Scan for the cell matching the given text and deliver its [X, Y] coordinate at center. 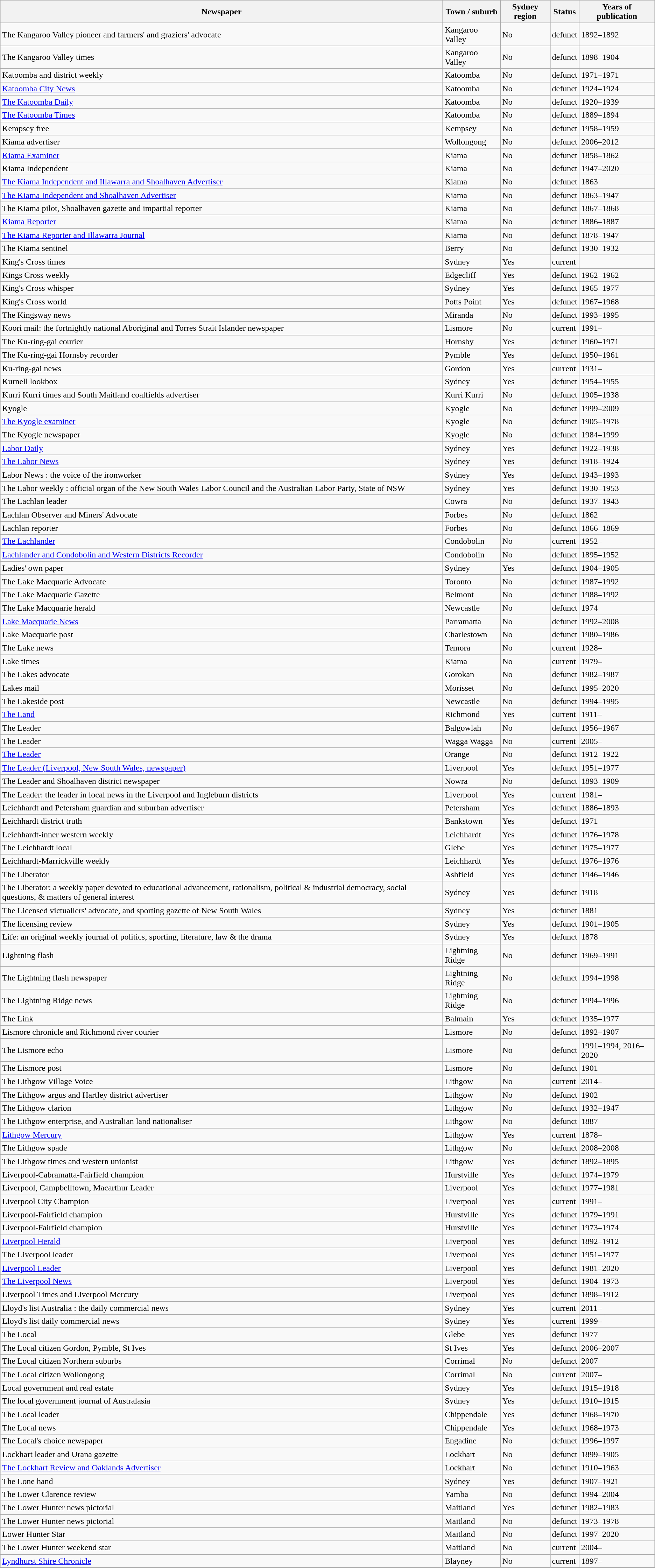
The Ku-ring-gai courier [222, 342]
1977 [617, 1335]
1975–1977 [617, 848]
The Liberator [222, 874]
The Lachlan leader [222, 501]
2008–2008 [617, 1148]
1866–1869 [617, 528]
Ashfield [472, 874]
2007– [617, 1374]
The Lone hand [222, 1481]
Leichhardt district truth [222, 821]
The Lachlander [222, 541]
1993–1995 [617, 315]
1886–1893 [617, 808]
Kiama Reporter [222, 222]
1863–1947 [617, 195]
Katoomba City News [222, 89]
Kiama Independent [222, 168]
1979–1991 [617, 1215]
1911– [617, 715]
1907–1921 [617, 1481]
The Leader: the leader in local news in the Liverpool and Ingleburn districts [222, 794]
The Local citizen Northern suburbs [222, 1361]
1950–1961 [617, 355]
Town / suburb [472, 12]
Lakes mail [222, 688]
1932–1947 [617, 1108]
1901–1905 [617, 924]
Belmont [472, 595]
1905–1938 [617, 395]
Orange [472, 754]
1922–1938 [617, 448]
Kings Cross weekly [222, 275]
The Lower Hunter weekend star [222, 1548]
Liverpool Leader [222, 1268]
The Lakeside post [222, 701]
The Local [222, 1335]
Hornsby [472, 342]
The Leader (Liverpool, New South Wales, newspaper) [222, 768]
King's Cross world [222, 302]
The Labor News [222, 462]
1904–1905 [617, 568]
1947–2020 [617, 168]
Balgowlah [472, 728]
The Lithgow Village Voice [222, 1081]
Ku-ring-gai news [222, 368]
Lake Macquarie post [222, 635]
Liverpool, Campbelltown, Macarthur Leader [222, 1188]
The Labor weekly : official organ of the New South Wales Labor Council and the Australian Labor Party, State of NSW [222, 488]
The Kyogle newspaper [222, 435]
Wollongong [472, 142]
The Lithgow spade [222, 1148]
Charlestown [472, 635]
1902 [617, 1095]
1996–1997 [617, 1441]
1924–1924 [617, 89]
The Leichhardt local [222, 848]
Leichhardt and Petersham guardian and suburban advertiser [222, 808]
1878– [617, 1135]
Yamba [472, 1494]
Leichhardt-inner western weekly [222, 835]
St Ives [472, 1348]
1988–1992 [617, 595]
Lightning flash [222, 955]
2005– [617, 741]
1878 [617, 937]
1981–2020 [617, 1268]
The Lithgow times and western unionist [222, 1161]
Richmond [472, 715]
1967–1968 [617, 302]
Lower Hunter Star [222, 1534]
1952– [617, 541]
1973–1978 [617, 1521]
The Local citizen Gordon, Pymble, St Ives [222, 1348]
1974–1979 [617, 1175]
Kurnell lookbox [222, 381]
1920–1939 [617, 102]
The Lithgow enterprise, and Australian land nationaliser [222, 1121]
The Liverpool News [222, 1281]
1889–1894 [617, 115]
Local government and real estate [222, 1388]
Gorokan [472, 675]
Pymble [472, 355]
1898–1912 [617, 1294]
1863 [617, 182]
Kiama advertiser [222, 142]
1999–2009 [617, 408]
Leichhardt-Marrickville weekly [222, 861]
Engadine [472, 1441]
The Land [222, 715]
1893–1909 [617, 781]
The Kiama Independent and Shoalhaven Advertiser [222, 195]
The Lower Clarence review [222, 1494]
The Local citizen Wollongong [222, 1374]
1898–1904 [617, 57]
1918 [617, 892]
Liverpool Times and Liverpool Mercury [222, 1294]
Lachlander and Condobolin and Western Districts Recorder [222, 555]
1965–1977 [617, 288]
1895–1952 [617, 555]
The local government journal of Australasia [222, 1401]
2004– [617, 1548]
Cowra [472, 501]
Koori mail: the fortnightly national Aboriginal and Torres Strait Islander newspaper [222, 328]
Gordon [472, 368]
Kempsey free [222, 128]
2006–2007 [617, 1348]
1980–1986 [617, 635]
1918–1924 [617, 462]
1995–2020 [617, 688]
Temora [472, 648]
Life: an original weekly journal of politics, sporting, literature, law & the drama [222, 937]
Toronto [472, 581]
Parramatta [472, 621]
1958–1959 [617, 128]
1954–1955 [617, 381]
1943–1993 [617, 475]
1976–1976 [617, 861]
Sydney region [525, 12]
1997–2020 [617, 1534]
Lyndhurst Shire Chronicle [222, 1561]
1878–1947 [617, 235]
1971–1971 [617, 75]
The Kiama Independent and Illawarra and Shoalhaven Advertiser [222, 182]
Nowra [472, 781]
Lachlan reporter [222, 528]
Balmain [472, 1019]
Labor News : the voice of the ironworker [222, 475]
1973–1974 [617, 1228]
1999– [617, 1321]
1994–1996 [617, 1001]
The Lake Macquarie Advocate [222, 581]
1930–1953 [617, 488]
1930–1932 [617, 248]
Bankstown [472, 821]
The Katoomba Times [222, 115]
1886–1887 [617, 222]
Liverpool Herald [222, 1241]
1867–1868 [617, 209]
Potts Point [472, 302]
Lachlan Observer and Miners' Advocate [222, 515]
Lake Macquarie News [222, 621]
1862 [617, 515]
The Lithgow clarion [222, 1108]
Petersham [472, 808]
The Lithgow argus and Hartley district advertiser [222, 1095]
1937–1943 [617, 501]
Kiama Examiner [222, 155]
1962–1962 [617, 275]
1991–1994, 2016–2020 [617, 1050]
1910–1963 [617, 1468]
The licensing review [222, 924]
Liverpool City Champion [222, 1201]
1899–1905 [617, 1454]
1887 [617, 1121]
The Lake Macquarie herald [222, 608]
The Lakes advocate [222, 675]
Lake times [222, 661]
Miranda [472, 315]
1979– [617, 661]
The Kangaroo Valley pioneer and farmers' and graziers' advocate [222, 34]
2006–2012 [617, 142]
1881 [617, 910]
1892–1912 [617, 1241]
1960–1971 [617, 342]
1968–1970 [617, 1414]
1982–1983 [617, 1507]
2007 [617, 1361]
1892–1895 [617, 1161]
1971 [617, 821]
Lloyd's list Australia : the daily commercial news [222, 1308]
The Link [222, 1019]
1905–1978 [617, 422]
1987–1992 [617, 581]
1968–1973 [617, 1428]
1992–2008 [617, 621]
1915–1918 [617, 1388]
Kurri Kurri [472, 395]
Lockhart leader and Urana gazette [222, 1454]
The Ku-ring-gai Hornsby recorder [222, 355]
The Kangaroo Valley times [222, 57]
Lithgow Mercury [222, 1135]
The Lockhart Review and Oaklands Advertiser [222, 1468]
1904–1973 [617, 1281]
The Lake Macquarie Gazette [222, 595]
1994–1998 [617, 978]
The Lake news [222, 648]
The Kingsway news [222, 315]
Lloyd's list daily commercial news [222, 1321]
King's Cross times [222, 262]
2011– [617, 1308]
Lismore chronicle and Richmond river courier [222, 1032]
Ladies' own paper [222, 568]
The Kiama pilot, Shoalhaven gazette and impartial reporter [222, 209]
1982–1987 [617, 675]
The Leader and Shoalhaven district newspaper [222, 781]
1969–1991 [617, 955]
1897– [617, 1561]
1928– [617, 648]
The Kiama sentinel [222, 248]
1912–1922 [617, 754]
King's Cross whisper [222, 288]
Newspaper [222, 12]
Liverpool-Cabramatta-Fairfield champion [222, 1175]
The Local news [222, 1428]
The Kyogle examiner [222, 422]
1946–1946 [617, 874]
Kempsey [472, 128]
1858–1862 [617, 155]
2014– [617, 1081]
The Licensed victuallers' advocate, and sporting gazette of New South Wales [222, 910]
1984–1999 [617, 435]
1977–1981 [617, 1188]
1910–1915 [617, 1401]
1981– [617, 794]
The Liverpool leader [222, 1254]
The Katoomba Daily [222, 102]
Wagga Wagga [472, 741]
1892–1907 [617, 1032]
Blayney [472, 1561]
The Local's choice newspaper [222, 1441]
The Lightning flash newspaper [222, 978]
1956–1967 [617, 728]
The Local leader [222, 1414]
Morisset [472, 688]
The Lightning Ridge news [222, 1001]
Kurri Kurri times and South Maitland coalfields advertiser [222, 395]
1994–2004 [617, 1494]
Years of publication [617, 12]
1974 [617, 608]
The Lismore echo [222, 1050]
1931– [617, 368]
1935–1977 [617, 1019]
The Lismore post [222, 1068]
1892–1892 [617, 34]
The Kiama Reporter and Illawarra Journal [222, 235]
Edgecliff [472, 275]
Berry [472, 248]
1976–1978 [617, 835]
Labor Daily [222, 448]
Status [565, 12]
Katoomba and district weekly [222, 75]
1994–1995 [617, 701]
1901 [617, 1068]
